For the text-containing cell, return its midpoint in [X, Y] coordinate format. 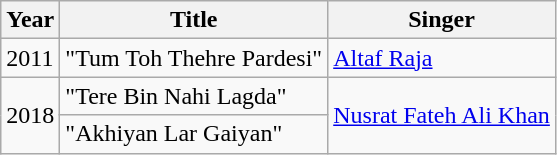
Altaf Raja [442, 58]
"Tum Toh Thehre Pardesi" [194, 58]
2018 [30, 115]
Year [30, 20]
Title [194, 20]
2011 [30, 58]
Singer [442, 20]
"Tere Bin Nahi Lagda" [194, 96]
"Akhiyan Lar Gaiyan" [194, 134]
Nusrat Fateh Ali Khan [442, 115]
